Locate the cell with the specified text and output its [x, y] center coordinate. 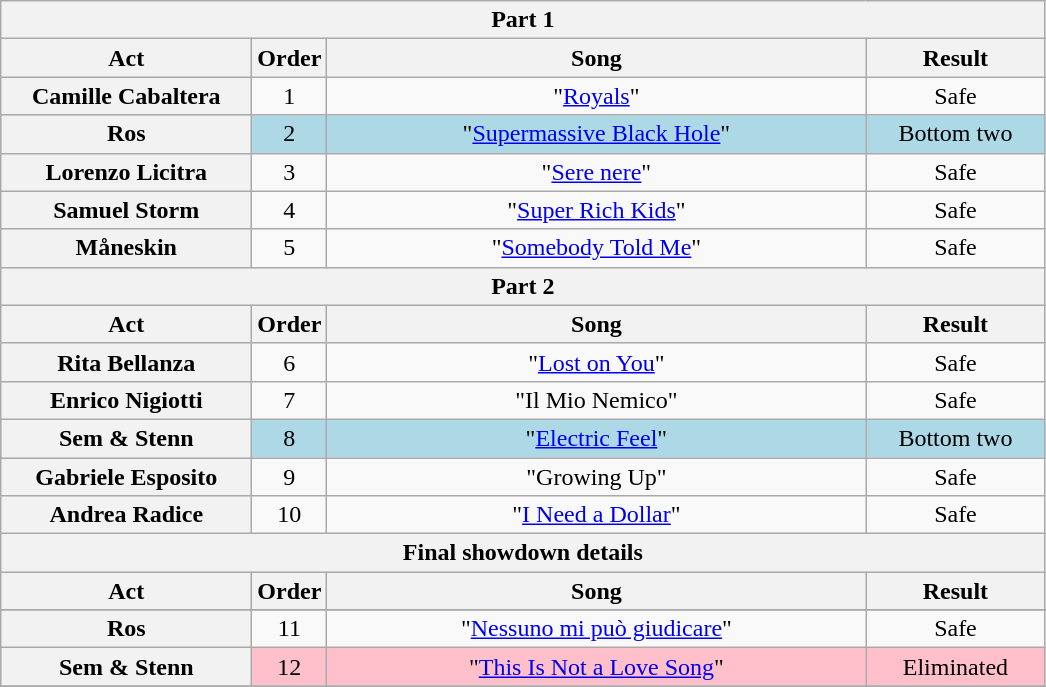
4 [290, 210]
Gabriele Esposito [126, 477]
"Il Mio Nemico" [596, 400]
"Nessuno mi può giudicare" [596, 629]
8 [290, 438]
"Super Rich Kids" [596, 210]
Enrico Nigiotti [126, 400]
12 [290, 667]
Andrea Radice [126, 515]
11 [290, 629]
9 [290, 477]
6 [290, 362]
"I Need a Dollar" [596, 515]
Lorenzo Licitra [126, 172]
"Electric Feel" [596, 438]
2 [290, 134]
5 [290, 248]
Final showdown details [523, 553]
"This Is Not a Love Song" [596, 667]
"Sere nere" [596, 172]
Camille Cabaltera [126, 96]
1 [290, 96]
Part 2 [523, 286]
Rita Bellanza [126, 362]
7 [290, 400]
10 [290, 515]
Måneskin [126, 248]
Part 1 [523, 20]
"Lost on You" [596, 362]
Samuel Storm [126, 210]
"Somebody Told Me" [596, 248]
"Royals" [596, 96]
3 [290, 172]
Eliminated [956, 667]
"Supermassive Black Hole" [596, 134]
"Growing Up" [596, 477]
